Identify which cell holds the provided text, then report its [X, Y] central coordinate. 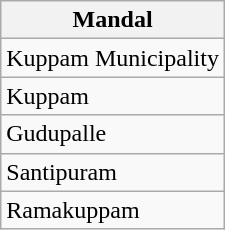
Kuppam [113, 96]
Kuppam Municipality [113, 58]
Mandal [113, 20]
Ramakuppam [113, 210]
Santipuram [113, 172]
Gudupalle [113, 134]
